Detect which cell encompasses the target text, then output its (x, y) center coordinate. 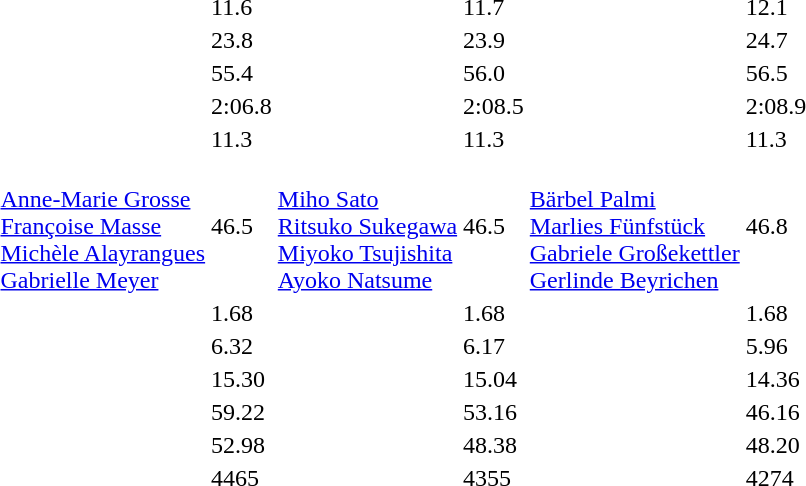
2:08.5 (494, 106)
59.22 (242, 412)
6.17 (494, 346)
56.0 (494, 73)
Miho SatoRitsuko SukegawaMiyoko TsujishitaAyoko Natsume (367, 226)
48.38 (494, 445)
52.98 (242, 445)
53.16 (494, 412)
23.8 (242, 40)
6.32 (242, 346)
23.9 (494, 40)
15.30 (242, 379)
15.04 (494, 379)
Bärbel PalmiMarlies FünfstückGabriele GroßekettlerGerlinde Beyrichen (634, 226)
55.4 (242, 73)
2:06.8 (242, 106)
